Detect which cell encompasses the target text, then output its [X, Y] center coordinate. 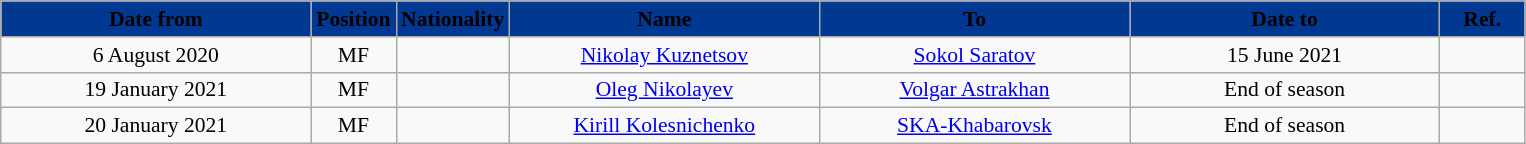
Nikolay Kuznetsov [664, 55]
Nationality [452, 19]
15 June 2021 [1285, 55]
Position [354, 19]
To [974, 19]
Sokol Saratov [974, 55]
SKA-Khabarovsk [974, 126]
19 January 2021 [156, 90]
Kirill Kolesnichenko [664, 126]
Volgar Astrakhan [974, 90]
6 August 2020 [156, 55]
Ref. [1482, 19]
Name [664, 19]
20 January 2021 [156, 126]
Oleg Nikolayev [664, 90]
Date from [156, 19]
Date to [1285, 19]
